Find where the given text appears and provide that cell's center as [X, Y] coordinate. 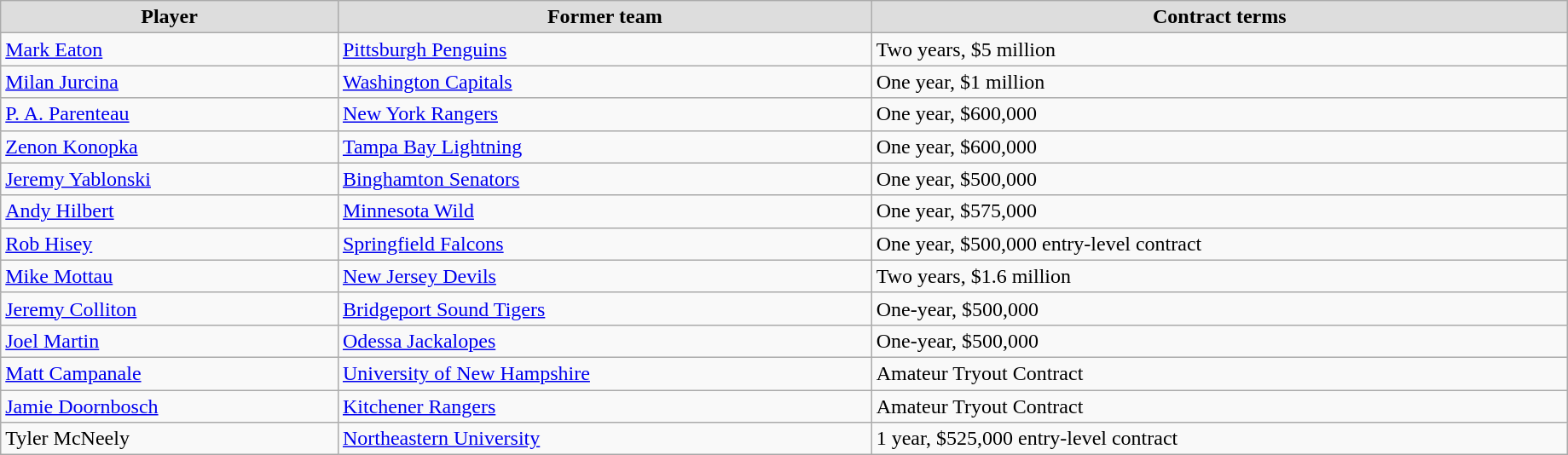
Former team [605, 17]
Tyler McNeely [170, 439]
Washington Capitals [605, 82]
One year, $1 million [1219, 82]
Two years, $5 million [1219, 49]
Binghamton Senators [605, 179]
Springfield Falcons [605, 244]
Matt Campanale [170, 373]
Contract terms [1219, 17]
One year, $500,000 [1219, 179]
Player [170, 17]
Tampa Bay Lightning [605, 147]
Mark Eaton [170, 49]
Minnesota Wild [605, 211]
Bridgeport Sound Tigers [605, 308]
1 year, $525,000 entry-level contract [1219, 439]
Northeastern University [605, 439]
Mike Mottau [170, 276]
Joel Martin [170, 341]
P. A. Parenteau [170, 114]
New York Rangers [605, 114]
Milan Jurcina [170, 82]
New Jersey Devils [605, 276]
Pittsburgh Penguins [605, 49]
Jeremy Colliton [170, 308]
Two years, $1.6 million [1219, 276]
Andy Hilbert [170, 211]
Jeremy Yablonski [170, 179]
One year, $500,000 entry-level contract [1219, 244]
Zenon Konopka [170, 147]
Rob Hisey [170, 244]
One year, $575,000 [1219, 211]
Kitchener Rangers [605, 406]
Odessa Jackalopes [605, 341]
Jamie Doornbosch [170, 406]
University of New Hampshire [605, 373]
